Identify which cell holds the provided text, then report its [x, y] central coordinate. 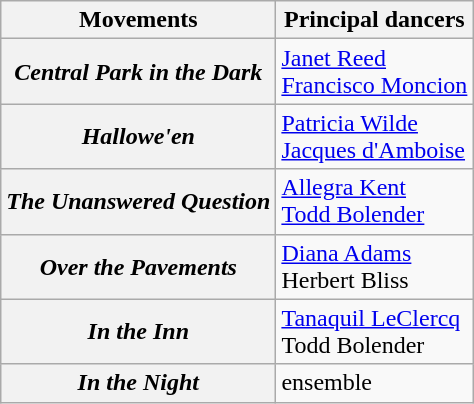
Diana AdamsHerbert Bliss [374, 266]
In the Night [138, 383]
In the Inn [138, 332]
Hallowe'en [138, 136]
Janet ReedFrancisco Moncion [374, 72]
Patricia WildeJacques d'Amboise [374, 136]
Movements [138, 20]
Principal dancers [374, 20]
Over the Pavements [138, 266]
ensemble [374, 383]
The Unanswered Question [138, 202]
Allegra KentTodd Bolender [374, 202]
Central Park in the Dark [138, 72]
Tanaquil LeClercqTodd Bolender [374, 332]
